Provide the (X, Y) coordinate of the cell's center where the given text is located.  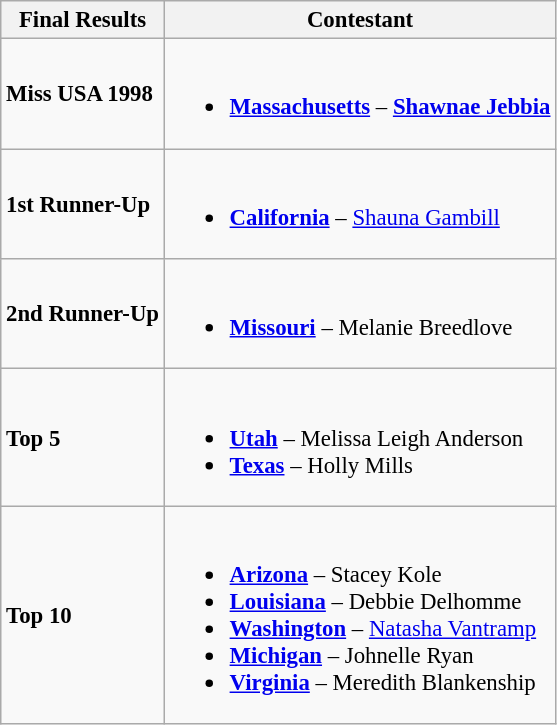
Missouri – Melanie Breedlove (360, 314)
Contestant (360, 20)
Arizona – Stacey Kole Louisiana – Debbie Delhomme Washington – Natasha Vantramp Michigan – Johnelle Ryan Virginia – Meredith Blankenship (360, 615)
Top 5 (83, 438)
Miss USA 1998 (83, 94)
California – Shauna Gambill (360, 204)
2nd Runner-Up (83, 314)
1st Runner-Up (83, 204)
Final Results (83, 20)
Massachusetts – Shawnae Jebbia (360, 94)
Utah – Melissa Leigh Anderson Texas – Holly Mills (360, 438)
Top 10 (83, 615)
